Search for the cell housing the specified text and yield its [X, Y] center coordinate. 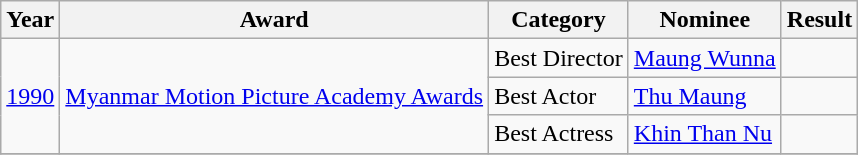
Thu Maung [704, 96]
Maung Wunna [704, 58]
Best Actress [559, 134]
Result [819, 20]
Award [274, 20]
Best Actor [559, 96]
Best Director [559, 58]
Year [30, 20]
Myanmar Motion Picture Academy Awards [274, 96]
1990 [30, 96]
Nominee [704, 20]
Category [559, 20]
Khin Than Nu [704, 134]
